Extract the [x, y] coordinate from the center of the cell holding the provided text.  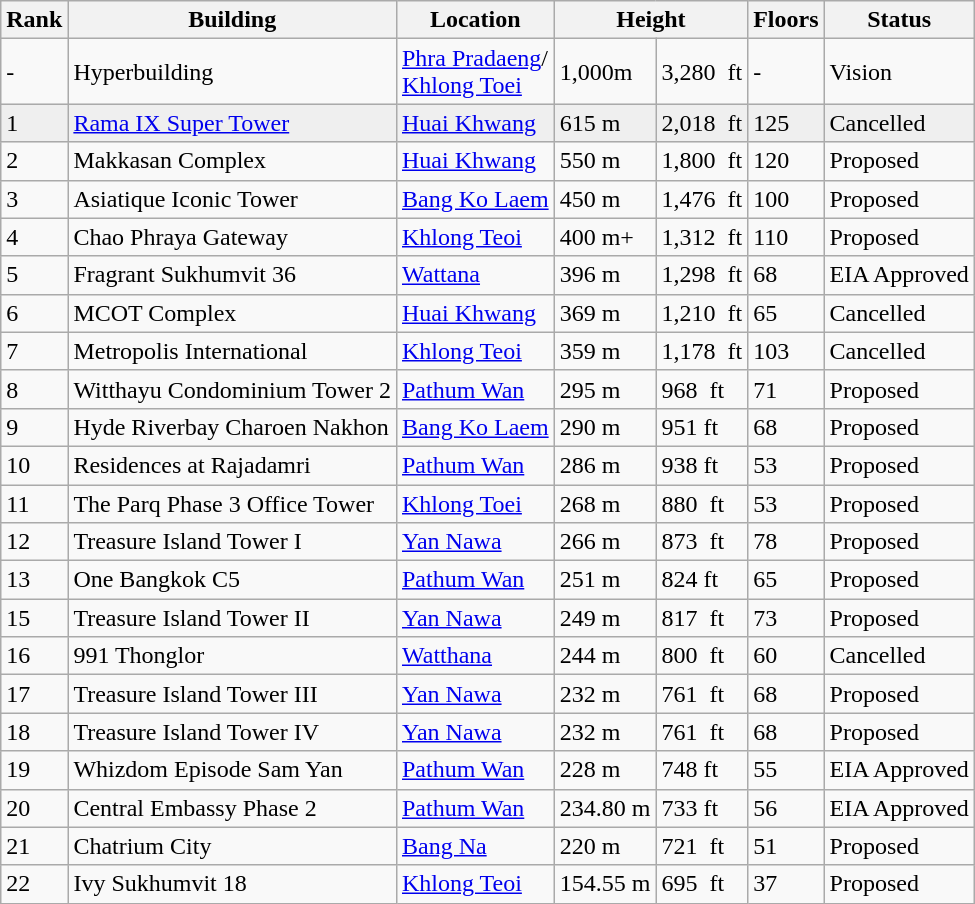
22 [34, 884]
60 [786, 656]
The Parq Phase 3 Office Tower [232, 503]
Bang Na [475, 846]
Wattana [475, 275]
Chatrium City [232, 846]
21 [34, 846]
Rama IX Super Tower [232, 123]
880 ft [702, 503]
Phra Pradaeng/Khlong Toei [475, 72]
290 m [605, 427]
13 [34, 580]
Building [232, 20]
1,000m [605, 72]
951 ft [702, 427]
396 m [605, 275]
615 m [605, 123]
721 ft [702, 846]
Treasure Island Tower III [232, 694]
37 [786, 884]
1,312 ft [702, 237]
251 m [605, 580]
450 m [605, 199]
Hyde Riverbay Charoen Nakhon [232, 427]
1,298 ft [702, 275]
Ivy Sukhumvit 18 [232, 884]
51 [786, 846]
Treasure Island Tower IV [232, 732]
Floors [786, 20]
1,178 ft [702, 351]
73 [786, 618]
Treasure Island Tower II [232, 618]
Fragrant Sukhumvit 36 [232, 275]
154.55 m [605, 884]
800 ft [702, 656]
244 m [605, 656]
3,280 ft [702, 72]
1,476 ft [702, 199]
5 [34, 275]
Vision [899, 72]
18 [34, 732]
1 [34, 123]
17 [34, 694]
6 [34, 313]
748 ft [702, 770]
295 m [605, 389]
Hyperbuilding [232, 72]
817 ft [702, 618]
One Bangkok C5 [232, 580]
19 [34, 770]
7 [34, 351]
Asiatique Iconic Tower [232, 199]
71 [786, 389]
266 m [605, 542]
400 m+ [605, 237]
Residences at Rajadamri [232, 465]
Height [650, 20]
Watthana [475, 656]
20 [34, 808]
MCOT Complex [232, 313]
1,800 ft [702, 161]
11 [34, 503]
268 m [605, 503]
16 [34, 656]
Whizdom Episode Sam Yan [232, 770]
120 [786, 161]
Rank [34, 20]
15 [34, 618]
78 [786, 542]
968 ft [702, 389]
873 ft [702, 542]
Makkasan Complex [232, 161]
Central Embassy Phase 2 [232, 808]
220 m [605, 846]
10 [34, 465]
56 [786, 808]
249 m [605, 618]
55 [786, 770]
Metropolis International [232, 351]
Treasure Island Tower I [232, 542]
8 [34, 389]
110 [786, 237]
234.80 m [605, 808]
Location [475, 20]
Khlong Toei [475, 503]
824 ft [702, 580]
1,210 ft [702, 313]
228 m [605, 770]
103 [786, 351]
3 [34, 199]
550 m [605, 161]
100 [786, 199]
Witthayu Condominium Tower 2 [232, 389]
9 [34, 427]
695 ft [702, 884]
286 m [605, 465]
2,018 ft [702, 123]
125 [786, 123]
359 m [605, 351]
4 [34, 237]
Chao Phraya Gateway [232, 237]
369 m [605, 313]
938 ft [702, 465]
Status [899, 20]
991 Thonglor [232, 656]
12 [34, 542]
733 ft [702, 808]
2 [34, 161]
